Locate the cell with the specified text and output its (X, Y) center coordinate. 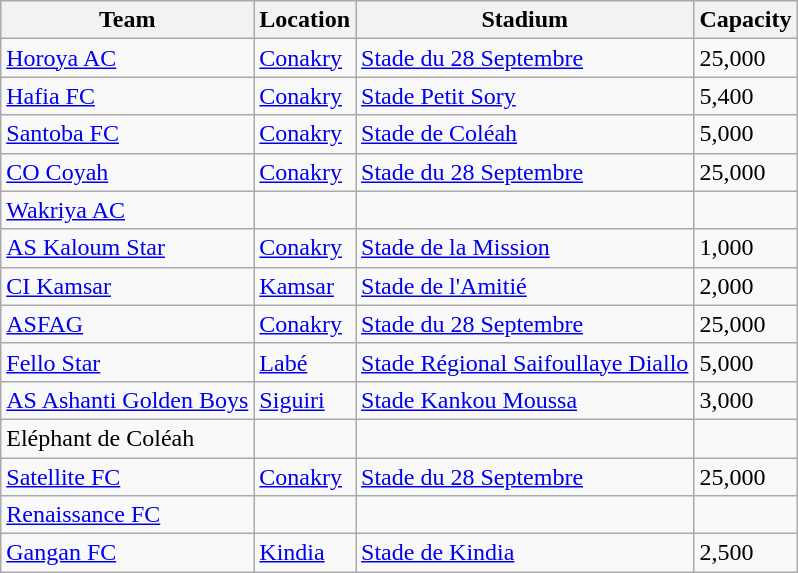
Stade de l'Amitié (525, 286)
Stade de la Mission (525, 248)
Team (128, 20)
Fello Star (128, 362)
Labé (305, 362)
Stade de Coléah (525, 134)
5,400 (746, 96)
2,500 (746, 553)
Renaissance FC (128, 515)
Gangan FC (128, 553)
Siguiri (305, 400)
Stade Petit Sory (525, 96)
Stade Régional Saifoullaye Diallo (525, 362)
2,000 (746, 286)
Satellite FC (128, 477)
Hafia FC (128, 96)
3,000 (746, 400)
CI Kamsar (128, 286)
Capacity (746, 20)
CO Coyah (128, 172)
Stadium (525, 20)
Horoya AC (128, 58)
Stade Kankou Moussa (525, 400)
Eléphant de Coléah (128, 438)
Location (305, 20)
AS Kaloum Star (128, 248)
Santoba FC (128, 134)
Stade de Kindia (525, 553)
ASFAG (128, 324)
AS Ashanti Golden Boys (128, 400)
Wakriya AC (128, 210)
Kindia (305, 553)
Kamsar (305, 286)
1,000 (746, 248)
